Return [x, y] of the center of cell containing provided text 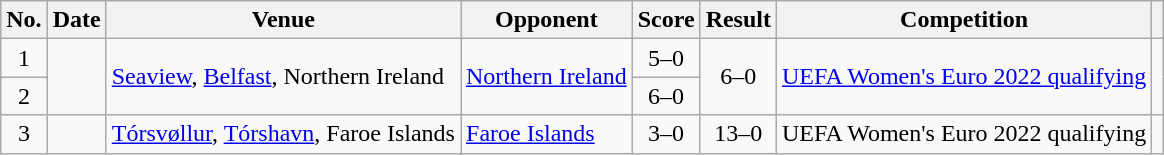
Seaview, Belfast, Northern Ireland [283, 77]
1 [24, 58]
Score [666, 20]
13–0 [738, 134]
Tórsvøllur, Tórshavn, Faroe Islands [283, 134]
Date [76, 20]
Northern Ireland [546, 77]
Faroe Islands [546, 134]
2 [24, 96]
Competition [964, 20]
Venue [283, 20]
3–0 [666, 134]
3 [24, 134]
No. [24, 20]
Opponent [546, 20]
Result [738, 20]
5–0 [666, 58]
